Return the (X, Y) coordinate for the center point of the cell that contains the specified text.  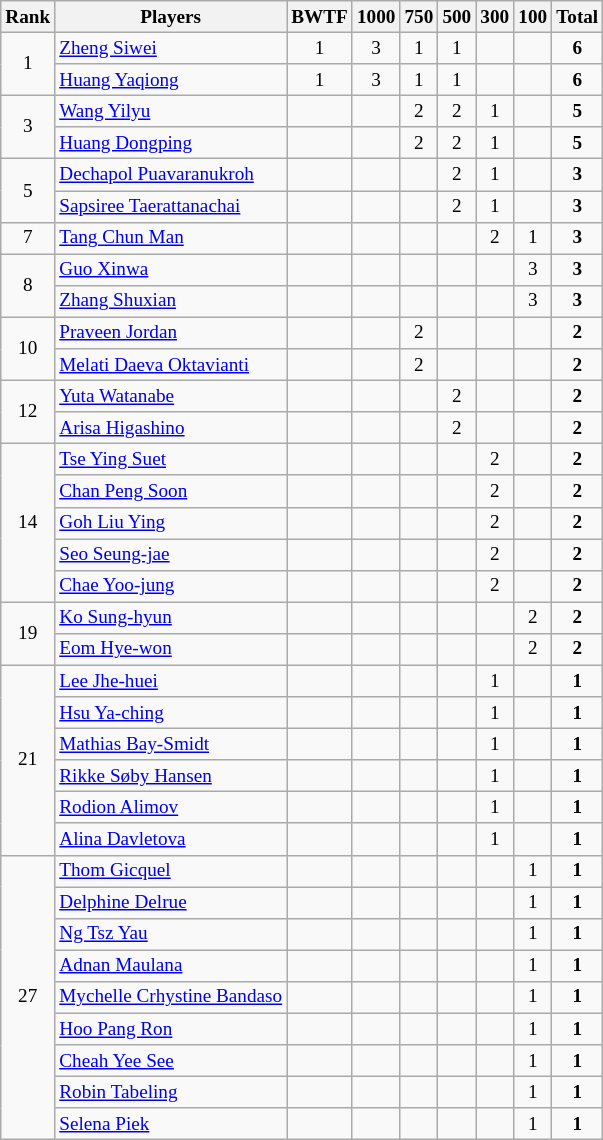
Melati Daeva Oktavianti (171, 365)
12 (28, 412)
Guo Xinwa (171, 270)
Dechapol Puavaranukroh (171, 175)
Ng Tsz Yau (171, 934)
14 (28, 523)
Alina Davletova (171, 839)
Tse Ying Suet (171, 460)
7 (28, 238)
10 (28, 348)
Players (171, 17)
Huang Yaqiong (171, 80)
Rikke Søby Hansen (171, 776)
1000 (376, 17)
100 (533, 17)
Huang Dongping (171, 143)
Ko Sung-hyun (171, 618)
Hoo Pang Ron (171, 1029)
Wang Yilyu (171, 111)
Goh Liu Ying (171, 523)
Eom Hye-won (171, 649)
Total (578, 17)
BWTF (320, 17)
Robin Tabeling (171, 1092)
Zhang Shuxian (171, 301)
Mychelle Crhystine Bandaso (171, 997)
750 (419, 17)
Zheng Siwei (171, 48)
Sapsiree Taerattanachai (171, 206)
Thom Gicquel (171, 871)
300 (495, 17)
Rodion Alimov (171, 808)
Delphine Delrue (171, 902)
Adnan Maulana (171, 966)
Chae Yoo-jung (171, 586)
Arisa Higashino (171, 428)
Tang Chun Man (171, 238)
19 (28, 634)
500 (457, 17)
8 (28, 286)
Mathias Bay-Smidt (171, 744)
Cheah Yee See (171, 1061)
Selena Piek (171, 1124)
Rank (28, 17)
Chan Peng Soon (171, 491)
21 (28, 760)
Praveen Jordan (171, 333)
Yuta Watanabe (171, 396)
27 (28, 998)
Hsu Ya-ching (171, 713)
Lee Jhe-huei (171, 681)
Seo Seung-jae (171, 554)
